Search for the cell housing the specified text and yield its [x, y] center coordinate. 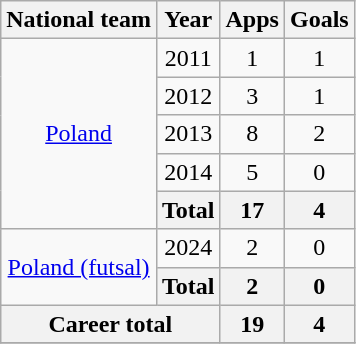
National team [79, 20]
8 [252, 134]
3 [252, 96]
2024 [188, 248]
Year [188, 20]
19 [252, 324]
Apps [252, 20]
17 [252, 210]
Poland (futsal) [79, 267]
2012 [188, 96]
2013 [188, 134]
Poland [79, 134]
2011 [188, 58]
2014 [188, 172]
Career total [110, 324]
5 [252, 172]
Goals [319, 20]
